Identify which cell holds the provided text, then report its [X, Y] central coordinate. 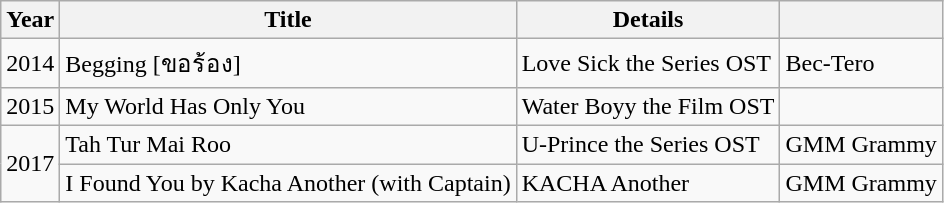
I Found You by Kacha Another (with Captain) [288, 183]
Begging [ขอร้อง] [288, 64]
Year [30, 20]
Details [648, 20]
Love Sick the Series OST [648, 64]
Title [288, 20]
2014 [30, 64]
KACHA Another [648, 183]
My World Has Only You [288, 106]
Tah Tur Mai Roo [288, 144]
Bec-Tero [861, 64]
2015 [30, 106]
U-Prince the Series OST [648, 144]
Water Boyy the Film OST [648, 106]
2017 [30, 163]
